Identify which cell holds the provided text, then report its [X, Y] central coordinate. 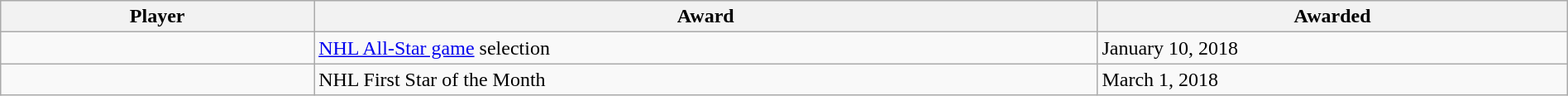
Awarded [1332, 17]
March 1, 2018 [1332, 79]
January 10, 2018 [1332, 48]
NHL All-Star game selection [706, 48]
Player [157, 17]
Award [706, 17]
NHL First Star of the Month [706, 79]
